Determine the [X, Y] coordinate at the center of the cell enclosing the given text.  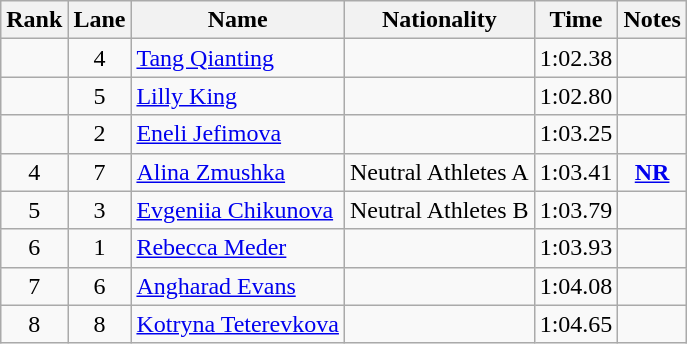
NR [652, 172]
Eneli Jefimova [238, 134]
Kotryna Teterevkova [238, 324]
Lane [100, 20]
Neutral Athletes A [439, 172]
1:03.41 [576, 172]
3 [100, 210]
Rank [34, 20]
Neutral Athletes B [439, 210]
Angharad Evans [238, 286]
1:03.79 [576, 210]
1:04.08 [576, 286]
1:04.65 [576, 324]
Lilly King [238, 96]
Rebecca Meder [238, 248]
Evgeniia Chikunova [238, 210]
Tang Qianting [238, 58]
1 [100, 248]
Nationality [439, 20]
1:03.25 [576, 134]
Notes [652, 20]
Name [238, 20]
1:02.38 [576, 58]
Time [576, 20]
Alina Zmushka [238, 172]
1:03.93 [576, 248]
1:02.80 [576, 96]
2 [100, 134]
